Return the (X, Y) coordinate for the center point of the cell that contains the specified text.  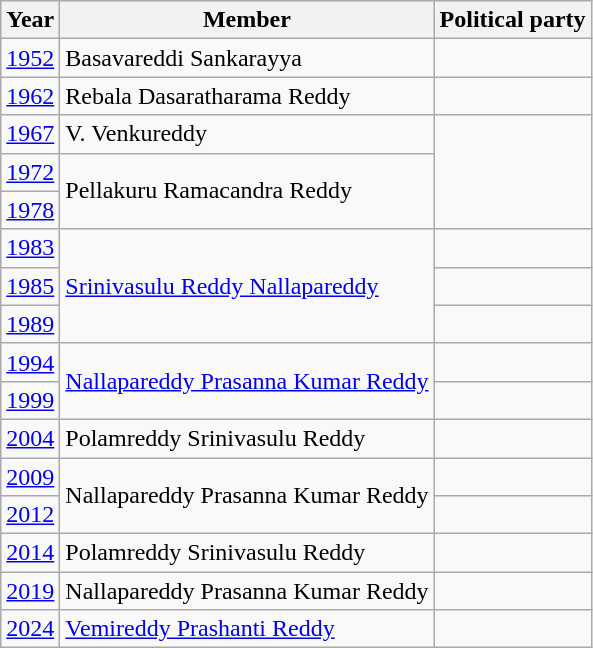
2009 (30, 477)
2024 (30, 629)
1985 (30, 286)
1962 (30, 96)
2014 (30, 553)
Pellakuru Ramacandra Reddy (247, 191)
2004 (30, 438)
2019 (30, 591)
Srinivasulu Reddy Nallapareddy (247, 286)
1972 (30, 172)
1989 (30, 324)
V. Venkureddy (247, 134)
1952 (30, 58)
1994 (30, 362)
1999 (30, 400)
1967 (30, 134)
Rebala Dasaratharama Reddy (247, 96)
1978 (30, 210)
Vemireddy Prashanti Reddy (247, 629)
Basavareddi Sankarayya (247, 58)
Year (30, 20)
Political party (512, 20)
Member (247, 20)
2012 (30, 515)
1983 (30, 248)
